From the cell containing the given text, extract its center point as (x, y) coordinate. 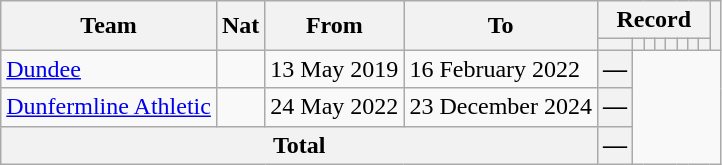
Total (300, 145)
23 December 2024 (501, 107)
Dunfermline Athletic (109, 107)
24 May 2022 (334, 107)
Nat (240, 26)
Team (109, 26)
Record (654, 20)
To (501, 26)
16 February 2022 (501, 69)
13 May 2019 (334, 69)
From (334, 26)
Dundee (109, 69)
